Scan for the cell matching the given text and deliver its [X, Y] coordinate at center. 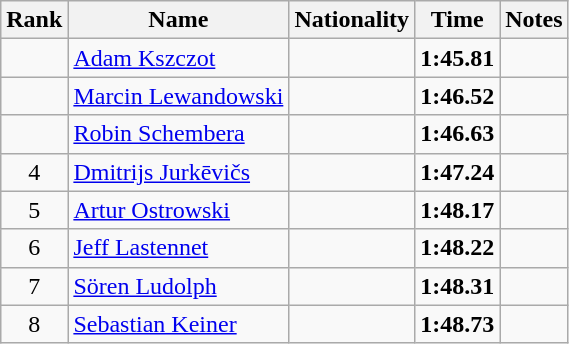
8 [34, 324]
Marcin Lewandowski [178, 96]
Sören Ludolph [178, 286]
Jeff Lastennet [178, 248]
Dmitrijs Jurkēvičs [178, 172]
1:48.31 [458, 286]
Time [458, 20]
Rank [34, 20]
Sebastian Keiner [178, 324]
1:47.24 [458, 172]
Robin Schembera [178, 134]
Nationality [352, 20]
1:45.81 [458, 58]
Notes [534, 20]
4 [34, 172]
1:48.17 [458, 210]
6 [34, 248]
1:46.63 [458, 134]
5 [34, 210]
Name [178, 20]
1:48.22 [458, 248]
Artur Ostrowski [178, 210]
1:46.52 [458, 96]
Adam Kszczot [178, 58]
7 [34, 286]
1:48.73 [458, 324]
